Search for the cell housing the specified text and yield its (X, Y) center coordinate. 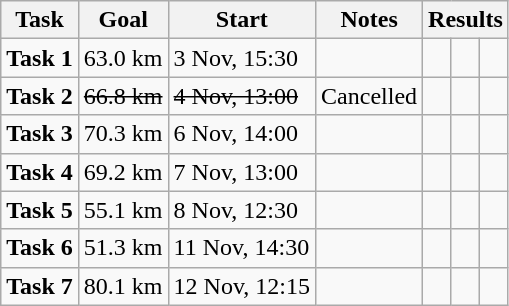
11 Nov, 14:30 (242, 248)
3 Nov, 15:30 (242, 58)
Task 4 (40, 172)
Task 6 (40, 248)
Goal (123, 20)
Notes (370, 20)
Task 7 (40, 286)
8 Nov, 12:30 (242, 210)
Start (242, 20)
80.1 km (123, 286)
Task 5 (40, 210)
55.1 km (123, 210)
Task 2 (40, 96)
4 Nov, 13:00 (242, 96)
Task (40, 20)
63.0 km (123, 58)
Task 3 (40, 134)
Cancelled (370, 96)
66.8 km (123, 96)
7 Nov, 13:00 (242, 172)
Task 1 (40, 58)
70.3 km (123, 134)
51.3 km (123, 248)
Results (466, 20)
6 Nov, 14:00 (242, 134)
12 Nov, 12:15 (242, 286)
69.2 km (123, 172)
